Return [X, Y] of the center of cell containing provided text 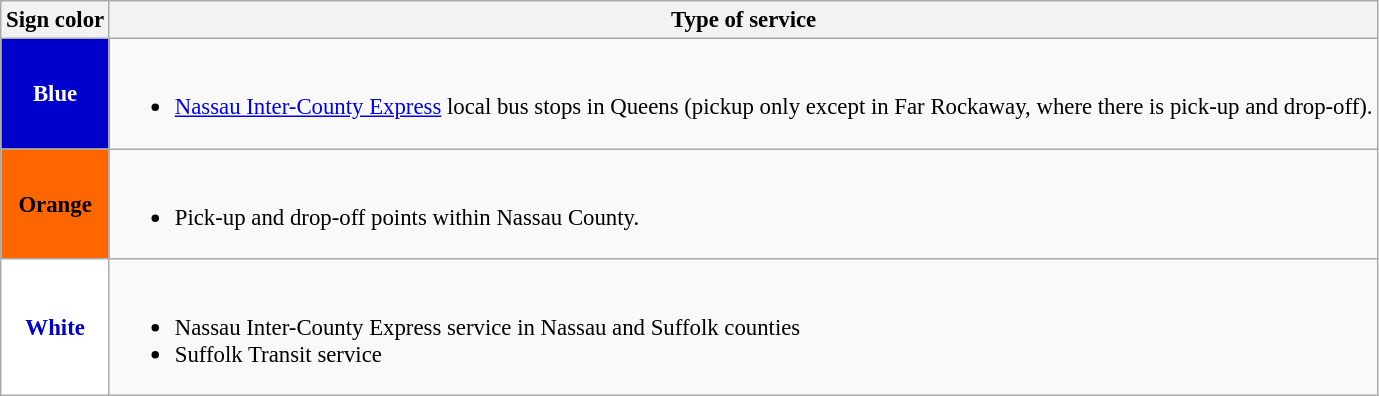
White [56, 328]
Nassau Inter-County Express local bus stops in Queens (pickup only except in Far Rockaway, where there is pick-up and drop-off). [743, 94]
Nassau Inter-County Express service in Nassau and Suffolk countiesSuffolk Transit service [743, 328]
Orange [56, 204]
Blue [56, 94]
Sign color [56, 20]
Pick-up and drop-off points within Nassau County. [743, 204]
Type of service [743, 20]
